Scan for the cell matching the given text and deliver its (X, Y) coordinate at center. 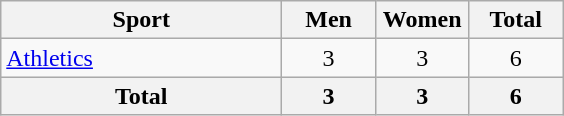
Men (329, 20)
Women (422, 20)
Athletics (142, 58)
Sport (142, 20)
